Detect which cell encompasses the target text, then output its (X, Y) center coordinate. 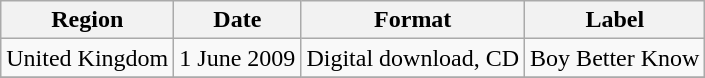
Region (88, 20)
Date (238, 20)
Label (615, 20)
Boy Better Know (615, 58)
1 June 2009 (238, 58)
Digital download, CD (413, 58)
United Kingdom (88, 58)
Format (413, 20)
